Locate the cell with the specified text and output its (x, y) center coordinate. 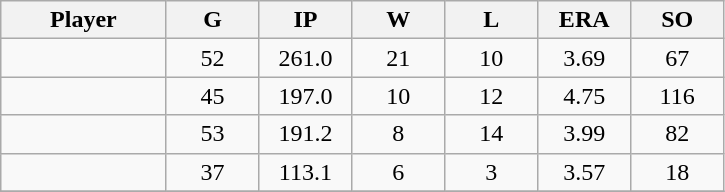
37 (212, 172)
18 (678, 172)
261.0 (306, 58)
67 (678, 58)
191.2 (306, 134)
8 (398, 134)
6 (398, 172)
12 (492, 96)
3.69 (584, 58)
113.1 (306, 172)
45 (212, 96)
4.75 (584, 96)
IP (306, 20)
3.57 (584, 172)
21 (398, 58)
52 (212, 58)
ERA (584, 20)
W (398, 20)
Player (84, 20)
116 (678, 96)
82 (678, 134)
3 (492, 172)
53 (212, 134)
SO (678, 20)
14 (492, 134)
197.0 (306, 96)
3.99 (584, 134)
G (212, 20)
L (492, 20)
